Provide the [x, y] coordinate of the cell's center where the given text is located.  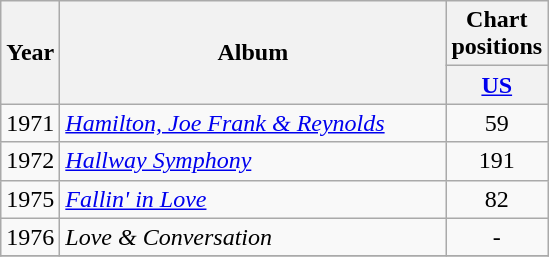
59 [497, 123]
US [497, 85]
1975 [30, 199]
Fallin' in Love [253, 199]
191 [497, 161]
Love & Conversation [253, 237]
Hamilton, Joe Frank & Reynolds [253, 123]
- [497, 237]
82 [497, 199]
Hallway Symphony [253, 161]
1971 [30, 123]
Album [253, 52]
1972 [30, 161]
1976 [30, 237]
Chart positions [497, 34]
Year [30, 52]
